Output the [X, Y] coordinate of the center of the cell containing the given text.  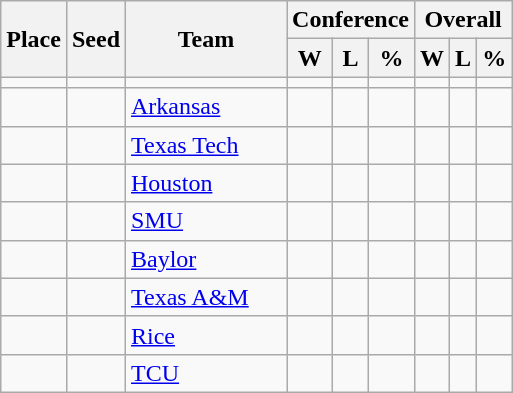
Texas Tech [206, 145]
Rice [206, 335]
Baylor [206, 259]
Team [206, 39]
TCU [206, 373]
Overall [462, 20]
Texas A&M [206, 297]
Place [34, 39]
SMU [206, 221]
Arkansas [206, 107]
Seed [96, 39]
Houston [206, 183]
Conference [351, 20]
